Pinpoint the cell where the given text exists, returning its [X, Y] midpoint coordinate. 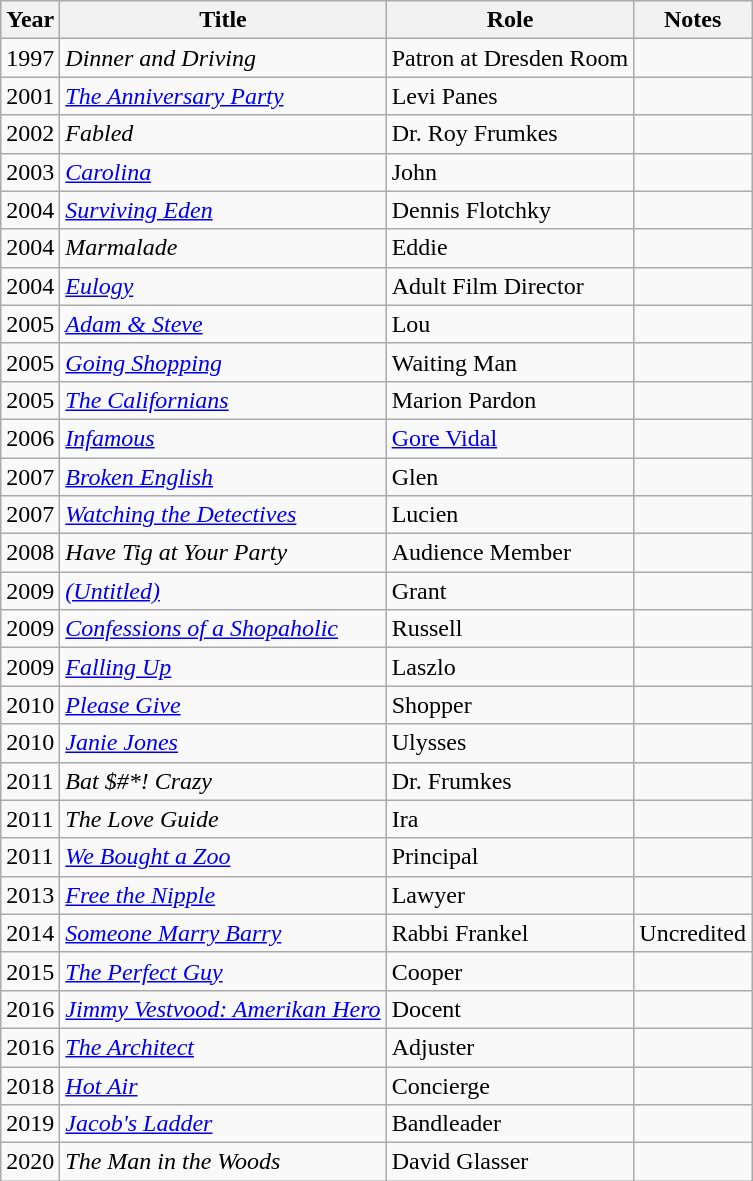
Audience Member [510, 553]
Adam & Steve [223, 324]
Docent [510, 1009]
2006 [30, 438]
The Anniversary Party [223, 96]
Broken English [223, 477]
Gore Vidal [510, 438]
Someone Marry Barry [223, 933]
John [510, 172]
Free the Nipple [223, 895]
2002 [30, 134]
2020 [30, 1162]
Dennis Flotchky [510, 210]
Laszlo [510, 667]
Russell [510, 629]
Dr. Roy Frumkes [510, 134]
Lawyer [510, 895]
Waiting Man [510, 362]
Levi Panes [510, 96]
Surviving Eden [223, 210]
Watching the Detectives [223, 515]
The Architect [223, 1047]
Jacob's Ladder [223, 1124]
2015 [30, 971]
2019 [30, 1124]
The Love Guide [223, 819]
We Bought a Zoo [223, 857]
Shopper [510, 705]
Principal [510, 857]
1997 [30, 58]
Title [223, 20]
Bat $#*! Crazy [223, 781]
Cooper [510, 971]
Lucien [510, 515]
2018 [30, 1085]
The Californians [223, 400]
Carolina [223, 172]
Marmalade [223, 248]
Ira [510, 819]
Dr. Frumkes [510, 781]
Janie Jones [223, 743]
2001 [30, 96]
Year [30, 20]
Confessions of a Shopaholic [223, 629]
Have Tig at Your Party [223, 553]
Concierge [510, 1085]
Rabbi Frankel [510, 933]
Adult Film Director [510, 286]
David Glasser [510, 1162]
2014 [30, 933]
Glen [510, 477]
2008 [30, 553]
Eulogy [223, 286]
Please Give [223, 705]
The Perfect Guy [223, 971]
(Untitled) [223, 591]
Hot Air [223, 1085]
2013 [30, 895]
Jimmy Vestvood: Amerikan Hero [223, 1009]
Falling Up [223, 667]
Grant [510, 591]
Lou [510, 324]
Uncredited [693, 933]
Going Shopping [223, 362]
Eddie [510, 248]
2003 [30, 172]
Fabled [223, 134]
Adjuster [510, 1047]
Role [510, 20]
Infamous [223, 438]
Notes [693, 20]
The Man in the Woods [223, 1162]
Bandleader [510, 1124]
Marion Pardon [510, 400]
Dinner and Driving [223, 58]
Ulysses [510, 743]
Patron at Dresden Room [510, 58]
